Extract the (x, y) coordinate from the center of the cell holding the provided text.  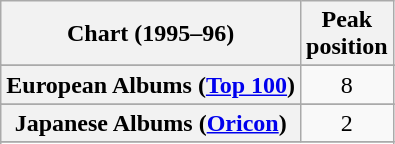
Chart (1995–96) (151, 34)
Japanese Albums (Oricon) (151, 123)
European Albums (Top 100) (151, 85)
2 (347, 123)
Peak position (347, 34)
8 (347, 85)
